Return (x, y) of the center of cell containing provided text 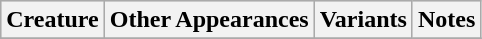
Creature (52, 20)
Variants (363, 20)
Notes (446, 20)
Other Appearances (209, 20)
